Search for the cell housing the specified text and yield its (x, y) center coordinate. 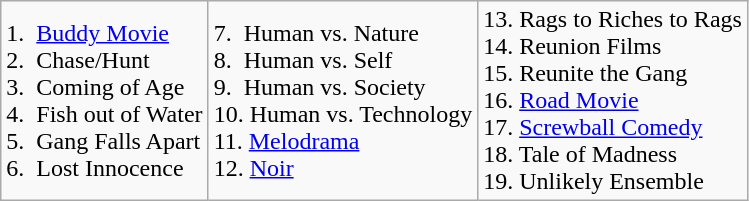
1. Buddy Movie2. Chase/Hunt3. Coming of Age4. Fish out of Water5. Gang Falls Apart6. Lost Innocence (104, 101)
7. Human vs. Nature8. Human vs. Self9. Human vs. Society10. Human vs. Technology11. Melodrama12. Noir (343, 101)
13. Rags to Riches to Rags14. Reunion Films15. Reunite the Gang16. Road Movie17. Screwball Comedy18. Tale of Madness19. Unlikely Ensemble (613, 101)
